For the text-containing cell, return its midpoint in [x, y] coordinate format. 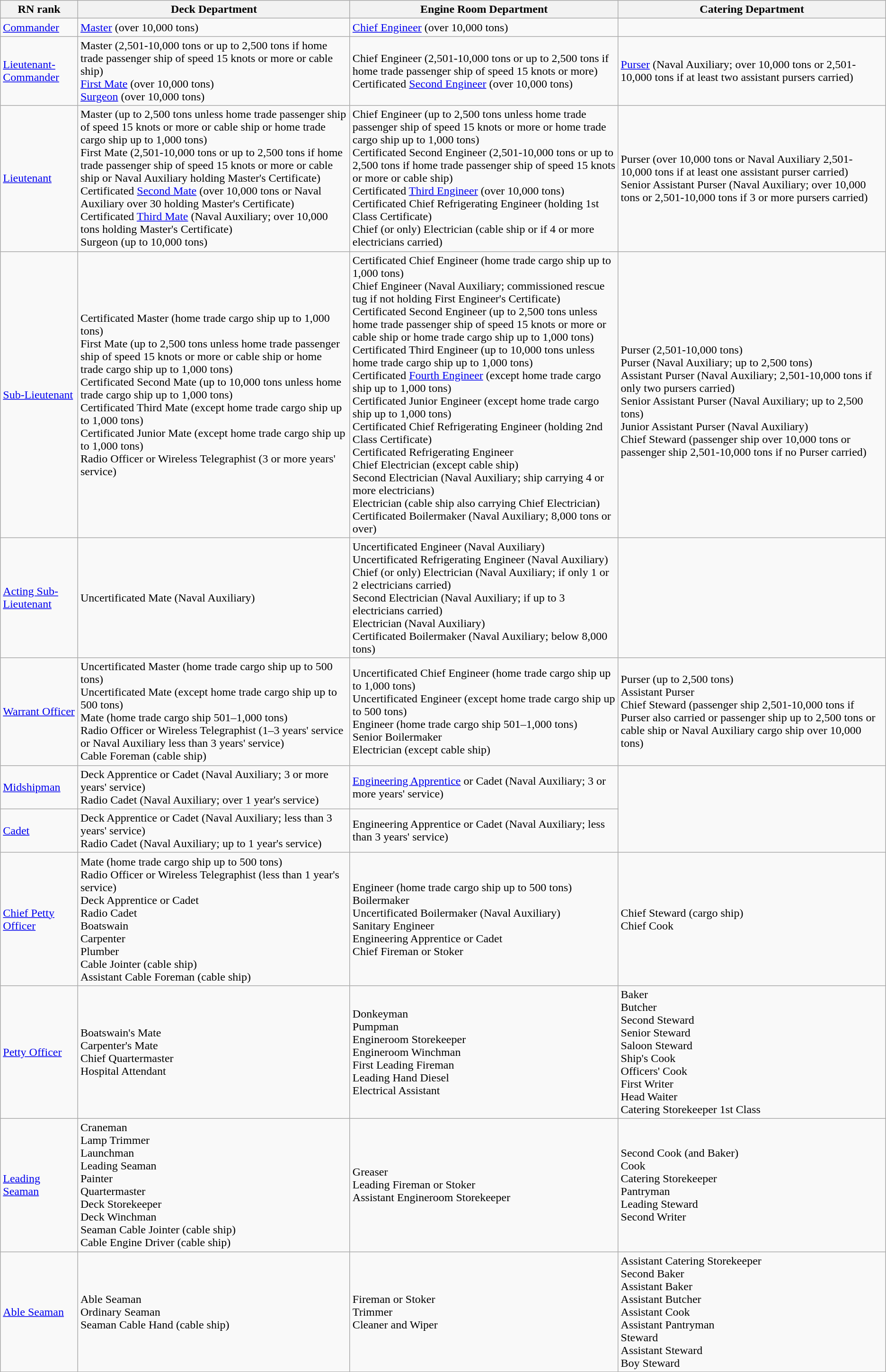
Boatswain's MateCarpenter's MateChief QuartermasterHospital Attendant [214, 1052]
Assistant Catering StorekeeperSecond BakerAssistant BakerAssistant ButcherAssistant CookAssistant PantrymanStewardAssistant StewardBoy Steward [752, 1311]
Lieutenant [39, 178]
BakerButcherSecond StewardSenior StewardSaloon StewardShip's CookOfficers' CookFirst WriterHead WaiterCatering Storekeeper 1st Class [752, 1052]
Deck Apprentice or Cadet (Naval Auxiliary; less than 3 years' service)Radio Cadet (Naval Auxiliary; up to 1 year's service) [214, 831]
Second Cook (and Baker)CookCatering StorekeeperPantrymanLeading StewardSecond Writer [752, 1185]
Catering Department [752, 9]
Chief Engineer (over 10,000 tons) [484, 27]
Deck Department [214, 9]
RN rank [39, 9]
Master (over 10,000 tons) [214, 27]
Able Seaman [39, 1311]
Acting Sub-Lieutenant [39, 598]
Engineering Apprentice or Cadet (Naval Auxiliary; 3 or more years' service) [484, 787]
Lieutenant-Commander [39, 71]
Commander [39, 27]
Purser (Naval Auxiliary; over 10,000 tons or 2,501-10,000 tons if at least two assistant pursers carried) [752, 71]
Warrant Officer [39, 712]
Engineering Apprentice or Cadet (Naval Auxiliary; less than 3 years' service) [484, 831]
Midshipman [39, 787]
Able SeamanOrdinary SeamanSeaman Cable Hand (cable ship) [214, 1311]
Uncertificated Mate (Naval Auxiliary) [214, 598]
DonkeymanPumpmanEngineroom StorekeeperEngineroom WinchmanFirst Leading FiremanLeading Hand DieselElectrical Assistant [484, 1052]
Chief Steward (cargo ship)Chief Cook [752, 919]
Deck Apprentice or Cadet (Naval Auxiliary; 3 or more years' service)Radio Cadet (Naval Auxiliary; over 1 year's service) [214, 787]
Engine Room Department [484, 9]
Sub-Lieutenant [39, 395]
Petty Officer [39, 1052]
GreaserLeading Fireman or StokerAssistant Engineroom Storekeeper [484, 1185]
Leading Seaman [39, 1185]
Fireman or StokerTrimmerCleaner and Wiper [484, 1311]
Chief Petty Officer [39, 919]
Cadet [39, 831]
